Find where the given text appears and provide that cell's center as (X, Y) coordinate. 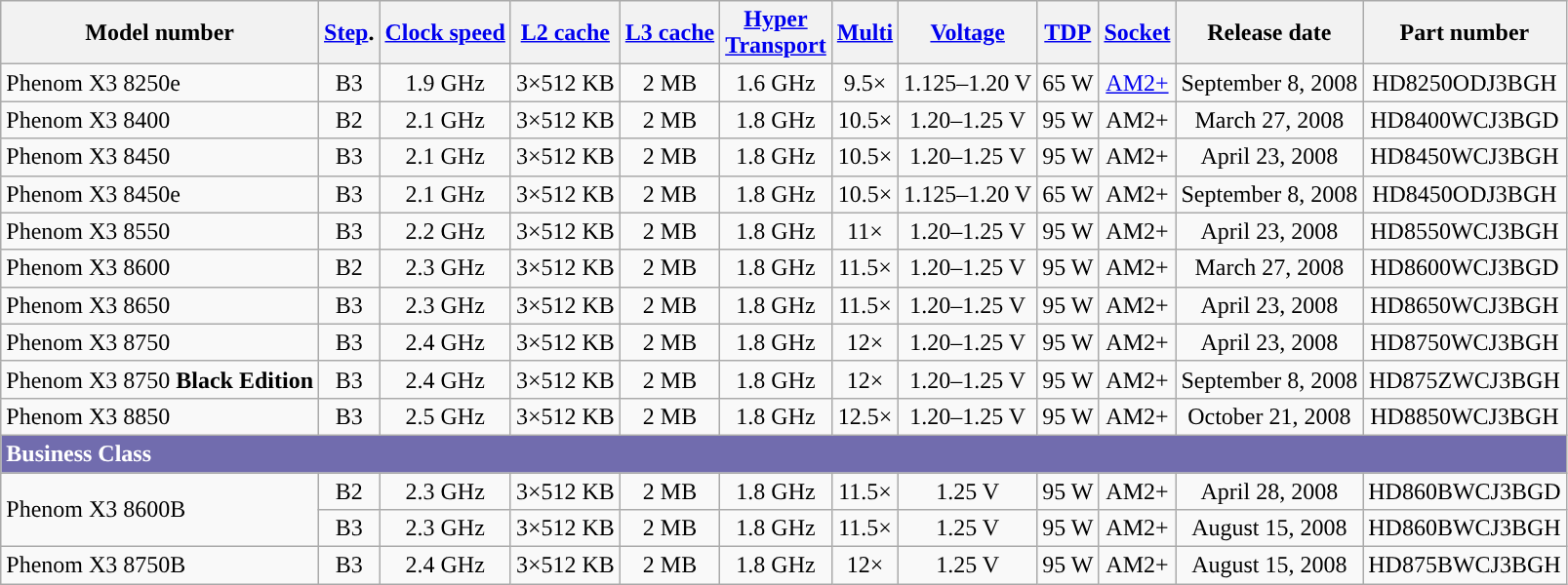
HD8400WCJ3BGD (1465, 120)
12.5× (864, 416)
Release date (1269, 33)
2.2 GHz (445, 231)
Step. (349, 33)
Phenom X3 8250e (160, 83)
Phenom X3 8450 (160, 157)
HD875BWCJ3BGH (1465, 565)
Phenom X3 8650 (160, 305)
HD860BWCJ3BGD (1465, 490)
2.5 GHz (445, 416)
October 21, 2008 (1269, 416)
Phenom X3 8750B (160, 565)
HD875ZWCJ3BGH (1465, 379)
L3 cache (669, 33)
Multi (864, 33)
Phenom X3 8550 (160, 231)
1.6 GHz (777, 83)
Clock speed (445, 33)
HyperTransport (777, 33)
1.9 GHz (445, 83)
11× (864, 231)
9.5× (864, 83)
HD860BWCJ3BGH (1465, 528)
HD8550WCJ3BGH (1465, 231)
Phenom X3 8600 (160, 268)
HD8250ODJ3BGH (1465, 83)
TDP (1067, 33)
Phenom X3 8400 (160, 120)
Voltage (968, 33)
HD8450WCJ3BGH (1465, 157)
L2 cache (565, 33)
Phenom X3 8750 Black Edition (160, 379)
HD8750WCJ3BGH (1465, 342)
Phenom X3 8450e (160, 194)
Part number (1465, 33)
HD8850WCJ3BGH (1465, 416)
April 28, 2008 (1269, 490)
Socket (1138, 33)
HD8600WCJ3BGD (1465, 268)
Phenom X3 8600B (160, 509)
HD8450ODJ3BGH (1465, 194)
Model number (160, 33)
Phenom X3 8850 (160, 416)
Business Class (784, 453)
Phenom X3 8750 (160, 342)
HD8650WCJ3BGH (1465, 305)
